Determine the (X, Y) coordinate at the center of the cell enclosing the given text.  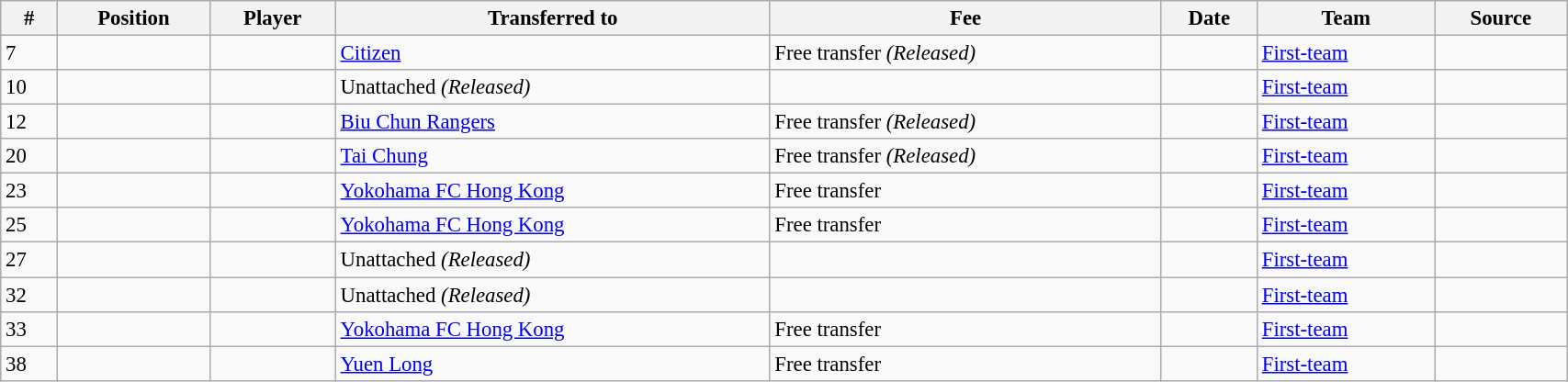
25 (29, 225)
Player (272, 18)
20 (29, 156)
Transferred to (553, 18)
Source (1501, 18)
Yuen Long (553, 364)
Tai Chung (553, 156)
Position (134, 18)
# (29, 18)
38 (29, 364)
10 (29, 87)
33 (29, 329)
Date (1209, 18)
Citizen (553, 53)
23 (29, 191)
12 (29, 122)
7 (29, 53)
Fee (965, 18)
Team (1346, 18)
Biu Chun Rangers (553, 122)
27 (29, 260)
32 (29, 295)
